Find where the given text appears and provide that cell's center as (x, y) coordinate. 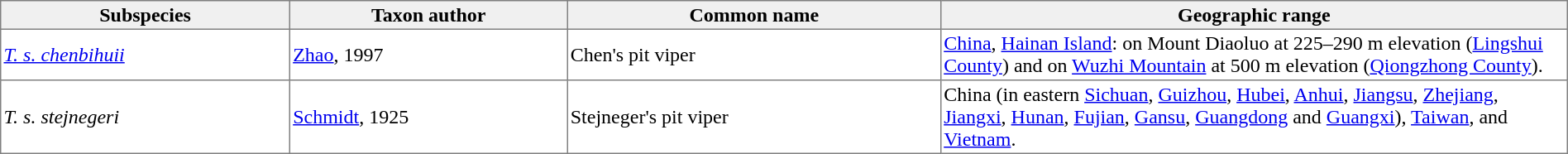
Schmidt, 1925 (428, 117)
Common name (754, 15)
Zhao, 1997 (428, 55)
Subspecies (146, 15)
Chen's pit viper (754, 55)
Stejneger's pit viper (754, 117)
China, Hainan Island: on Mount Diaoluo at 225–290 m elevation (Lingshui County) and on Wuzhi Mountain at 500 m elevation (Qiongzhong County). (1254, 55)
China (in eastern Sichuan, Guizhou, Hubei, Anhui, Jiangsu, Zhejiang, Jiangxi, Hunan, Fujian, Gansu, Guangdong and Guangxi), Taiwan, and Vietnam. (1254, 117)
T. s. stejnegeri (146, 117)
Geographic range (1254, 15)
Taxon author (428, 15)
T. s. chenbihuii (146, 55)
